Detect which cell encompasses the target text, then output its (x, y) center coordinate. 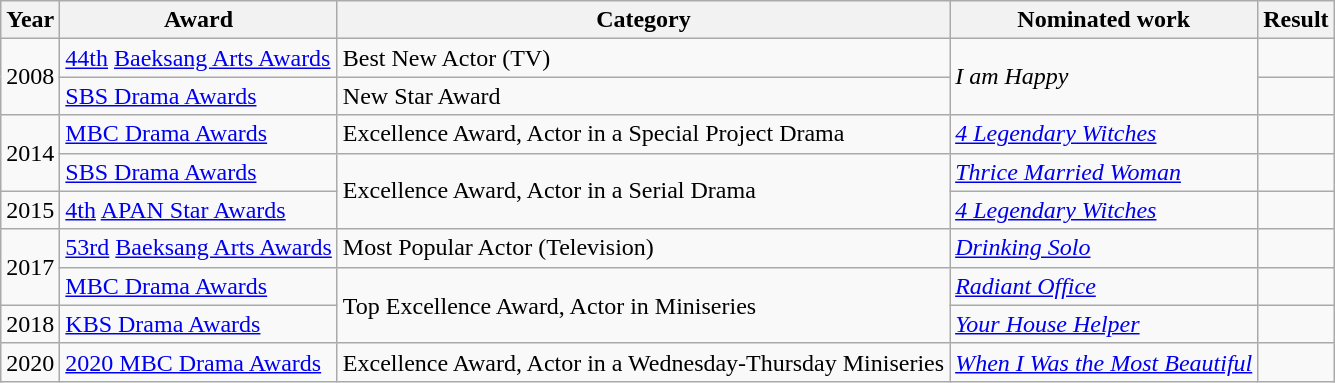
Excellence Award, Actor in a Serial Drama (643, 191)
I am Happy (1104, 77)
Result (1296, 20)
Thrice Married Woman (1104, 172)
When I Was the Most Beautiful (1104, 362)
2017 (30, 267)
Year (30, 20)
Your House Helper (1104, 324)
2020 (30, 362)
2020 MBC Drama Awards (199, 362)
Excellence Award, Actor in a Special Project Drama (643, 134)
4th APAN Star Awards (199, 210)
Award (199, 20)
53rd Baeksang Arts Awards (199, 248)
Drinking Solo (1104, 248)
2014 (30, 153)
Category (643, 20)
New Star Award (643, 96)
Excellence Award, Actor in a Wednesday-Thursday Miniseries (643, 362)
44th Baeksang Arts Awards (199, 58)
Best New Actor (TV) (643, 58)
KBS Drama Awards (199, 324)
Most Popular Actor (Television) (643, 248)
Radiant Office (1104, 286)
2018 (30, 324)
2015 (30, 210)
2008 (30, 77)
Top Excellence Award, Actor in Miniseries (643, 305)
Nominated work (1104, 20)
